Output the [x, y] coordinate of the center of the cell containing the given text.  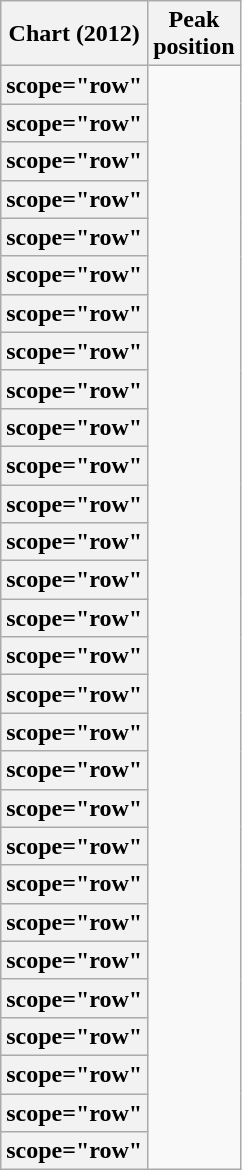
Chart (2012) [74, 34]
Peakposition [194, 34]
